For the text-containing cell, return its midpoint in [X, Y] coordinate format. 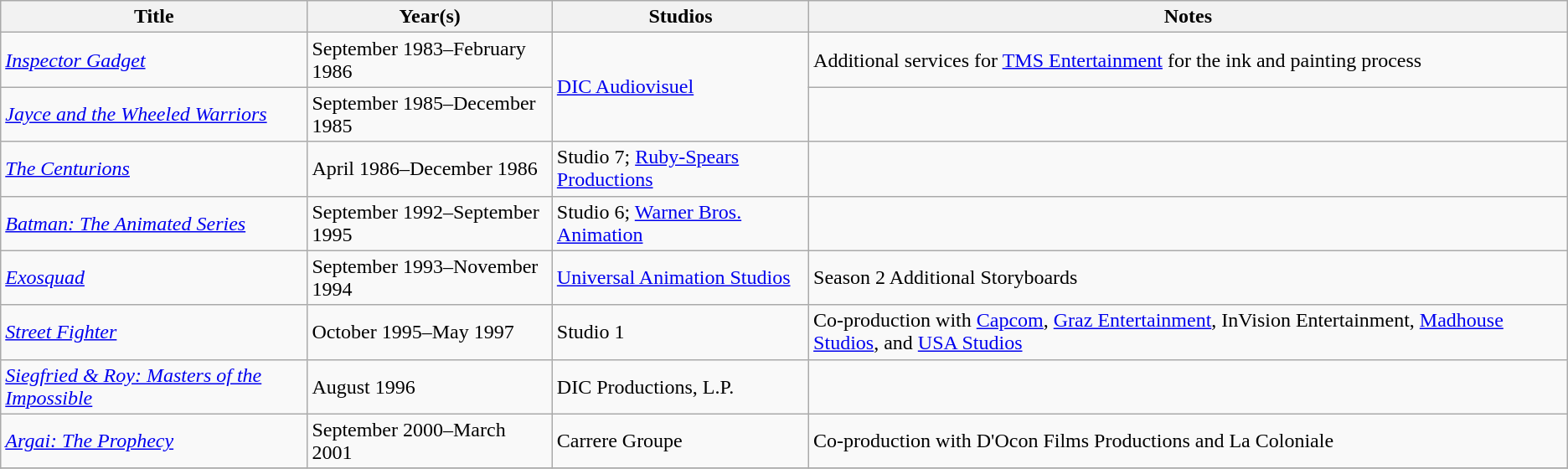
Additional services for TMS Entertainment for the ink and painting process [1189, 60]
Siegfried & Roy: Masters of the Impossible [154, 387]
Inspector Gadget [154, 60]
September 1993–November 1994 [430, 278]
September 1985–December 1985 [430, 114]
Universal Animation Studios [680, 278]
September 1992–September 1995 [430, 223]
Notes [1189, 17]
Year(s) [430, 17]
Title [154, 17]
Argai: The Prophecy [154, 441]
Jayce and the Wheeled Warriors [154, 114]
Studio 7; Ruby-Spears Productions [680, 169]
September 2000–March 2001 [430, 441]
Season 2 Additional Storyboards [1189, 278]
Studio 1 [680, 332]
Street Fighter [154, 332]
Exosquad [154, 278]
Co-production with Capcom, Graz Entertainment, InVision Entertainment, Madhouse Studios, and USA Studios [1189, 332]
August 1996 [430, 387]
Co-production with D'Ocon Films Productions and La Coloniale [1189, 441]
The Centurions [154, 169]
Carrere Groupe [680, 441]
Studios [680, 17]
April 1986–December 1986 [430, 169]
October 1995–May 1997 [430, 332]
Batman: The Animated Series [154, 223]
Studio 6; Warner Bros. Animation [680, 223]
September 1983–February 1986 [430, 60]
DIC Productions, L.P. [680, 387]
DIC Audiovisuel [680, 87]
